Pinpoint the cell where the given text exists, returning its [X, Y] midpoint coordinate. 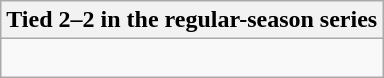
Tied 2–2 in the regular-season series [192, 20]
